Identify which cell holds the provided text, then report its (x, y) central coordinate. 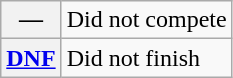
— (31, 20)
Did not finish (146, 58)
DNF (31, 58)
Did not compete (146, 20)
